Return (X, Y) of the center of cell containing provided text 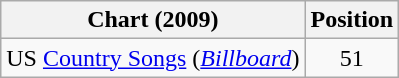
Position (352, 20)
US Country Songs (Billboard) (153, 58)
Chart (2009) (153, 20)
51 (352, 58)
